For the text-containing cell, return its midpoint in [X, Y] coordinate format. 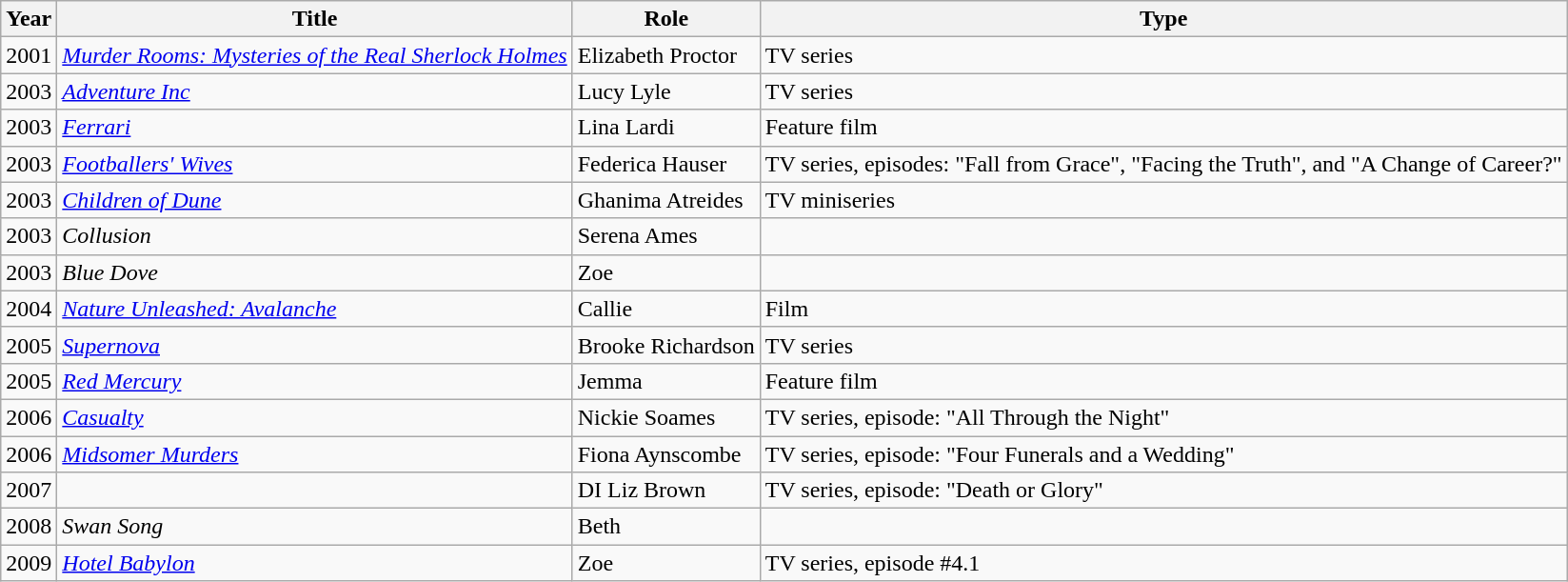
2004 [29, 309]
Ferrari [314, 128]
2007 [29, 491]
Footballers' Wives [314, 164]
2009 [29, 563]
2001 [29, 55]
Supernova [314, 345]
Ghanima Atreides [666, 200]
Callie [666, 309]
Hotel Babylon [314, 563]
TV series, episode: "Four Funerals and a Wedding" [1163, 454]
Murder Rooms: Mysteries of the Real Sherlock Holmes [314, 55]
Type [1163, 19]
Blue Dove [314, 272]
Swan Song [314, 527]
TV miniseries [1163, 200]
TV series, episodes: "Fall from Grace", "Facing the Truth", and "A Change of Career?" [1163, 164]
TV series, episode #4.1 [1163, 563]
Adventure Inc [314, 91]
Fiona Aynscombe [666, 454]
Lucy Lyle [666, 91]
Title [314, 19]
TV series, episode: "Death or Glory" [1163, 491]
Jemma [666, 381]
Casualty [314, 417]
DI Liz Brown [666, 491]
Film [1163, 309]
Serena Ames [666, 236]
Brooke Richardson [666, 345]
Nickie Soames [666, 417]
2008 [29, 527]
Beth [666, 527]
Red Mercury [314, 381]
Children of Dune [314, 200]
Nature Unleashed: Avalanche [314, 309]
Collusion [314, 236]
Year [29, 19]
Role [666, 19]
Elizabeth Proctor [666, 55]
Lina Lardi [666, 128]
TV series, episode: "All Through the Night" [1163, 417]
Federica Hauser [666, 164]
Midsomer Murders [314, 454]
